Capture the cell that displays the provided text and extract its [X, Y] central coordinate. 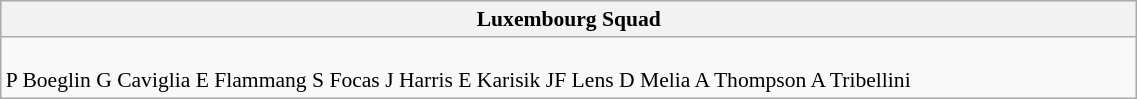
Luxembourg Squad [569, 19]
P Boeglin G Caviglia E Flammang S Focas J Harris E Karisik JF Lens D Melia A Thompson A Tribellini [569, 68]
